Search for the cell housing the specified text and yield its [X, Y] center coordinate. 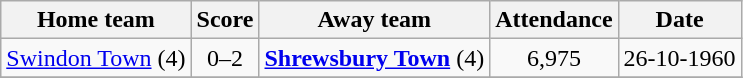
6,975 [554, 58]
Shrewsbury Town (4) [374, 58]
Date [680, 20]
Swindon Town (4) [96, 58]
Attendance [554, 20]
Home team [96, 20]
26-10-1960 [680, 58]
0–2 [225, 58]
Away team [374, 20]
Score [225, 20]
